Pinpoint the cell where the given text exists, returning its (X, Y) midpoint coordinate. 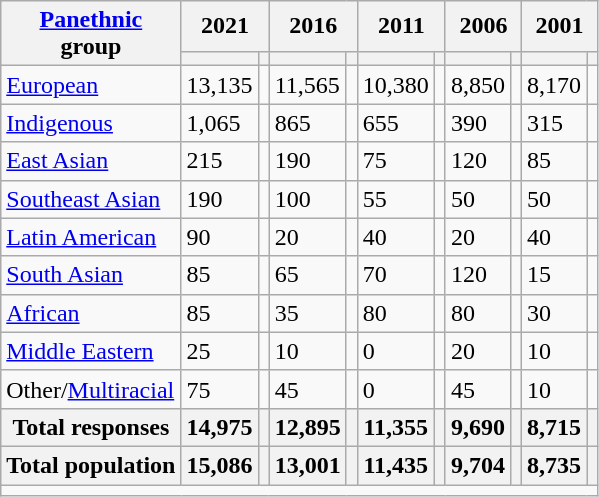
15 (554, 275)
9,690 (478, 427)
655 (396, 123)
2001 (560, 26)
Middle Eastern (91, 351)
2016 (313, 26)
315 (554, 123)
8,170 (554, 85)
Total population (91, 465)
2021 (225, 26)
13,001 (308, 465)
8,735 (554, 465)
Panethnicgroup (91, 34)
Total responses (91, 427)
55 (396, 199)
European (91, 85)
African (91, 313)
11,435 (396, 465)
10,380 (396, 85)
70 (396, 275)
Other/Multiracial (91, 389)
8,850 (478, 85)
East Asian (91, 161)
9,704 (478, 465)
25 (220, 351)
1,065 (220, 123)
90 (220, 237)
65 (308, 275)
2006 (483, 26)
12,895 (308, 427)
Indigenous (91, 123)
865 (308, 123)
35 (308, 313)
11,355 (396, 427)
14,975 (220, 427)
215 (220, 161)
390 (478, 123)
South Asian (91, 275)
2011 (401, 26)
Southeast Asian (91, 199)
15,086 (220, 465)
11,565 (308, 85)
13,135 (220, 85)
8,715 (554, 427)
Latin American (91, 237)
100 (308, 199)
30 (554, 313)
